Output the [x, y] coordinate of the center of the cell containing the given text.  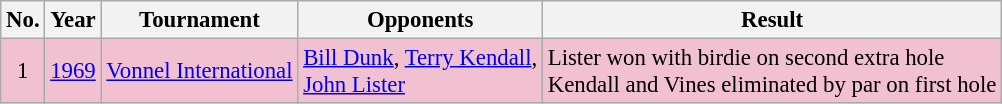
Bill Dunk, Terry Kendall, John Lister [420, 72]
1969 [73, 72]
Tournament [200, 20]
Year [73, 20]
Result [772, 20]
Opponents [420, 20]
1 [23, 72]
No. [23, 20]
Vonnel International [200, 72]
Lister won with birdie on second extra holeKendall and Vines eliminated by par on first hole [772, 72]
